Extract the [X, Y] coordinate from the center of the cell holding the provided text.  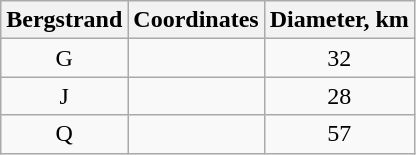
57 [339, 134]
Diameter, km [339, 20]
Q [64, 134]
J [64, 96]
Coordinates [196, 20]
G [64, 58]
Bergstrand [64, 20]
28 [339, 96]
32 [339, 58]
